Output the (x, y) coordinate of the center of the cell containing the given text.  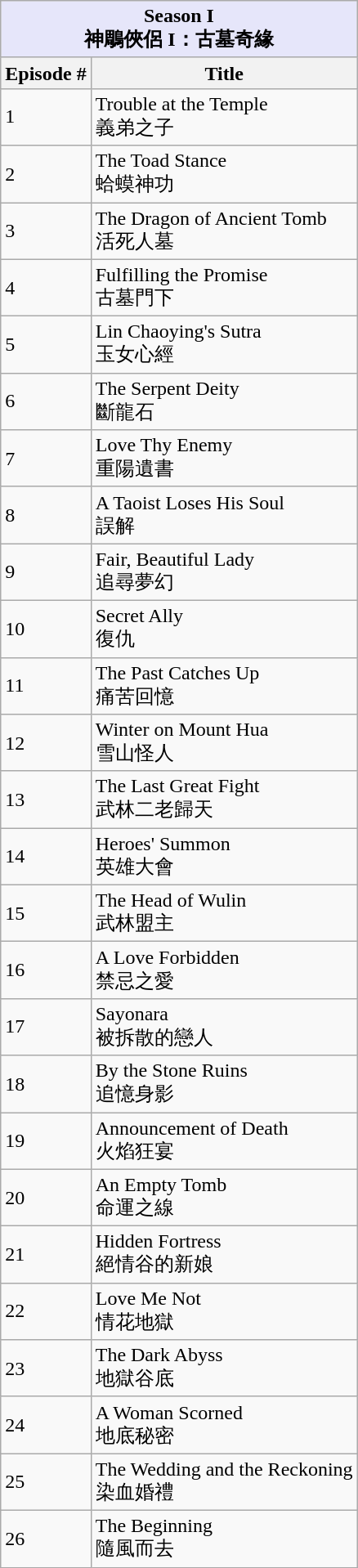
Secret Ally復仇 (224, 629)
Love Me Not情花地獄 (224, 1311)
Fulfilling the Promise古墓門下 (224, 288)
18 (46, 1084)
Episode # (46, 73)
12 (46, 743)
An Empty Tomb命運之線 (224, 1198)
25 (46, 1482)
10 (46, 629)
2 (46, 174)
9 (46, 572)
Title (224, 73)
The Wedding and the Reckoning染血婚禮 (224, 1482)
Lin Chaoying's Sutra玉女心經 (224, 345)
The Past Catches Up痛苦回憶 (224, 686)
By the Stone Ruins追憶身影 (224, 1084)
Heroes' Summon英雄大會 (224, 857)
23 (46, 1369)
26 (46, 1539)
20 (46, 1198)
The Head of Wulin武林盟主 (224, 913)
5 (46, 345)
17 (46, 1027)
21 (46, 1255)
A Woman Scorned地底秘密 (224, 1425)
16 (46, 970)
14 (46, 857)
8 (46, 515)
15 (46, 913)
Fair, Beautiful Lady追尋夢幻 (224, 572)
7 (46, 459)
19 (46, 1140)
13 (46, 800)
1 (46, 117)
22 (46, 1311)
Hidden Fortress絕情谷的新娘 (224, 1255)
The Dark Abyss地獄谷底 (224, 1369)
11 (46, 686)
The Dragon of Ancient Tomb活死人墓 (224, 231)
The Serpent Deity斷龍石 (224, 401)
A Taoist Loses His Soul誤解 (224, 515)
The Toad Stance蛤蟆神功 (224, 174)
The Beginning隨風而去 (224, 1539)
24 (46, 1425)
6 (46, 401)
A Love Forbidden禁忌之愛 (224, 970)
Winter on Mount Hua雪山怪人 (224, 743)
The Last Great Fight武林二老歸天 (224, 800)
Trouble at the Temple義弟之子 (224, 117)
Love Thy Enemy重陽遺書 (224, 459)
3 (46, 231)
Season I神鵰俠侶 I：古墓奇緣 (179, 29)
Announcement of Death火焰狂宴 (224, 1140)
Sayonara被拆散的戀人 (224, 1027)
4 (46, 288)
